Locate the cell with the specified text and output its [x, y] center coordinate. 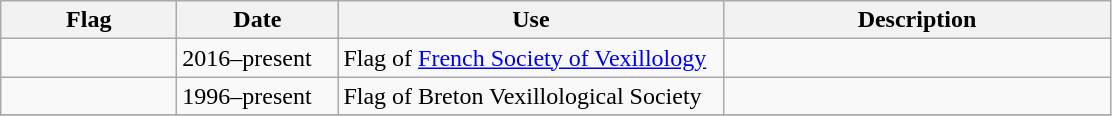
Flag of Breton Vexillological Society [531, 96]
Date [258, 20]
Use [531, 20]
Flag [89, 20]
Flag of French Society of Vexillology [531, 58]
Description [917, 20]
2016–present [258, 58]
1996–present [258, 96]
